Provide the [X, Y] coordinate of the cell's center where the given text is located.  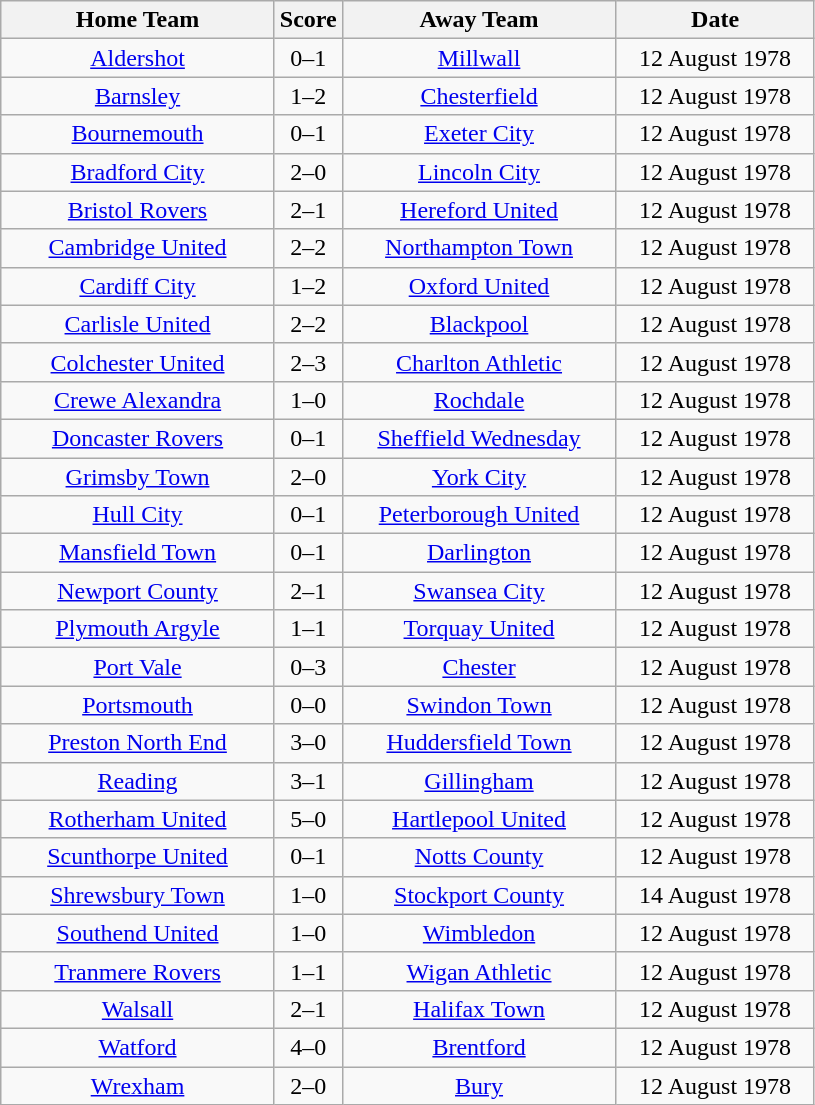
Plymouth Argyle [138, 629]
Millwall [479, 58]
2–3 [308, 362]
Sheffield Wednesday [479, 438]
Bristol Rovers [138, 210]
Torquay United [479, 629]
Port Vale [138, 667]
0–3 [308, 667]
Shrewsbury Town [138, 895]
Rochdale [479, 400]
Southend United [138, 933]
Grimsby Town [138, 477]
Bradford City [138, 172]
Blackpool [479, 324]
Chesterfield [479, 96]
3–1 [308, 781]
Score [308, 20]
Darlington [479, 553]
Home Team [138, 20]
Aldershot [138, 58]
Doncaster Rovers [138, 438]
Stockport County [479, 895]
Brentford [479, 1047]
Mansfield Town [138, 553]
Cambridge United [138, 248]
Hartlepool United [479, 819]
Tranmere Rovers [138, 971]
4–0 [308, 1047]
Preston North End [138, 743]
0–0 [308, 705]
York City [479, 477]
Bournemouth [138, 134]
Huddersfield Town [479, 743]
5–0 [308, 819]
Barnsley [138, 96]
Gillingham [479, 781]
Halifax Town [479, 1009]
Cardiff City [138, 286]
Charlton Athletic [479, 362]
Reading [138, 781]
Bury [479, 1085]
Peterborough United [479, 515]
Chester [479, 667]
Scunthorpe United [138, 857]
Northampton Town [479, 248]
Away Team [479, 20]
Swindon Town [479, 705]
Colchester United [138, 362]
Wimbledon [479, 933]
Newport County [138, 591]
Swansea City [479, 591]
Wrexham [138, 1085]
Wigan Athletic [479, 971]
Walsall [138, 1009]
Rotherham United [138, 819]
Exeter City [479, 134]
Carlisle United [138, 324]
Hereford United [479, 210]
Date [716, 20]
Notts County [479, 857]
Crewe Alexandra [138, 400]
Oxford United [479, 286]
Lincoln City [479, 172]
3–0 [308, 743]
14 August 1978 [716, 895]
Portsmouth [138, 705]
Watford [138, 1047]
Hull City [138, 515]
